Identify which cell holds the provided text, then report its (x, y) central coordinate. 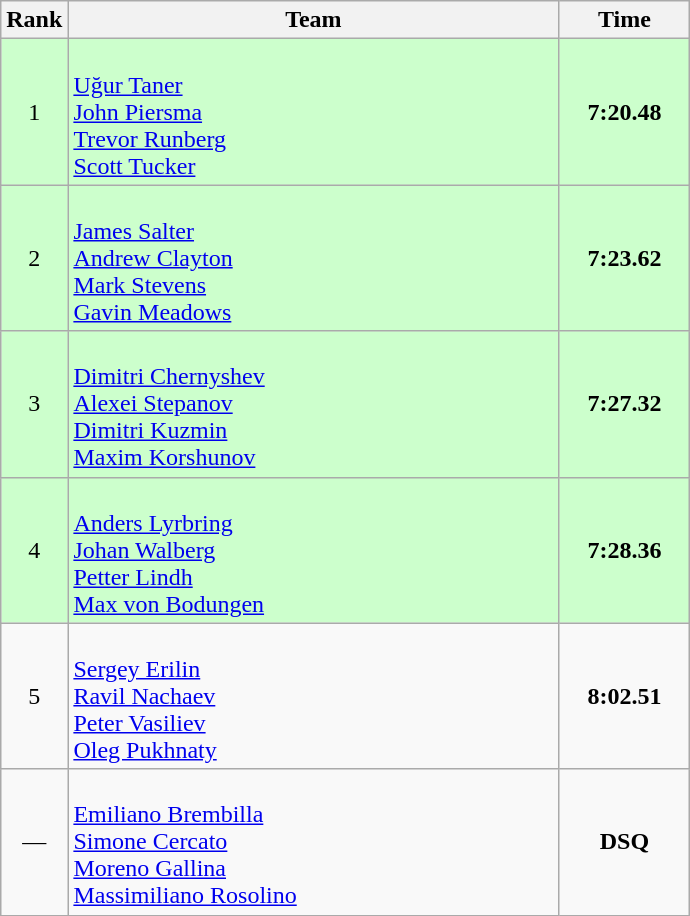
Uğur TanerJohn PiersmaTrevor RunbergScott Tucker (314, 112)
James SalterAndrew ClaytonMark StevensGavin Meadows (314, 258)
2 (34, 258)
7:23.62 (624, 258)
— (34, 842)
Sergey ErilinRavil NachaevPeter VasilievOleg Pukhnaty (314, 696)
1 (34, 112)
Emiliano BrembillaSimone CercatoMoreno GallinaMassimiliano Rosolino (314, 842)
7:28.36 (624, 550)
DSQ (624, 842)
Team (314, 20)
8:02.51 (624, 696)
4 (34, 550)
3 (34, 404)
Rank (34, 20)
7:27.32 (624, 404)
Dimitri ChernyshevAlexei StepanovDimitri KuzminMaxim Korshunov (314, 404)
Anders LyrbringJohan WalbergPetter LindhMax von Bodungen (314, 550)
Time (624, 20)
7:20.48 (624, 112)
5 (34, 696)
